Detect which cell encompasses the target text, then output its [X, Y] center coordinate. 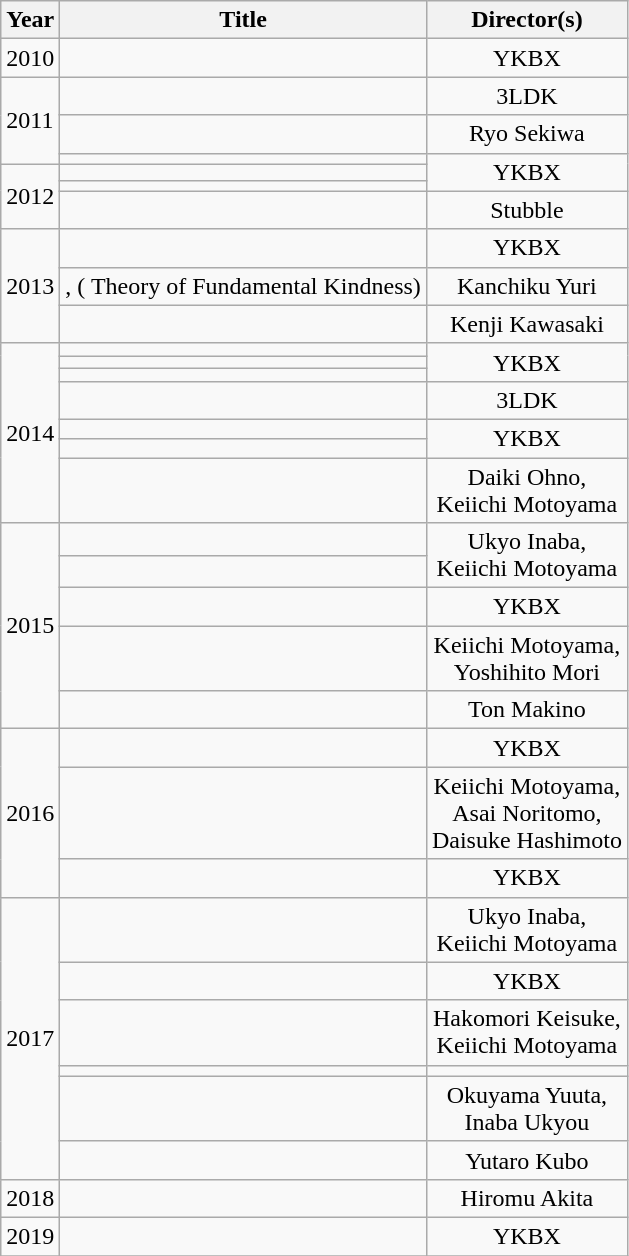
Ryo Sekiwa [526, 134]
Daiki Ohno,Keiichi Motoyama [526, 490]
2017 [30, 1038]
Hiromu Akita [526, 1198]
2015 [30, 626]
2014 [30, 432]
Keiichi Motoyama,Asai Noritomo,Daisuke Hashimoto [526, 813]
2011 [30, 120]
2010 [30, 58]
Kanchiku Yuri [526, 286]
Kenji Kawasaki [526, 324]
Ton Makino [526, 710]
Hakomori Keisuke,Keiichi Motoyama [526, 1032]
2016 [30, 813]
Keiichi Motoyama,Yoshihito Mori [526, 658]
2018 [30, 1198]
Okuyama Yuuta,Inaba Ukyou [526, 1108]
Title [244, 20]
Stubble [526, 210]
, ( Theory of Fundamental Kindness) [244, 286]
2019 [30, 1236]
2012 [30, 196]
Director(s) [526, 20]
Yutaro Kubo [526, 1160]
Year [30, 20]
2013 [30, 286]
